Find where the given text appears and provide that cell's center as (x, y) coordinate. 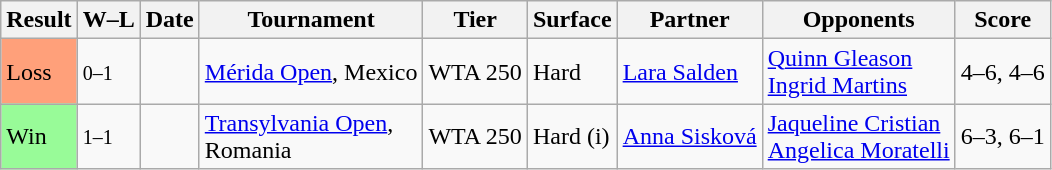
Transylvania Open, Romania (311, 136)
Tournament (311, 20)
Quinn Gleason Ingrid Martins (858, 72)
4–6, 4–6 (1002, 72)
Jaqueline Cristian Angelica Moratelli (858, 136)
Anna Sisková (690, 136)
Result (39, 20)
Opponents (858, 20)
Hard (i) (572, 136)
Loss (39, 72)
Tier (475, 20)
0–1 (108, 72)
1–1 (108, 136)
Mérida Open, Mexico (311, 72)
Partner (690, 20)
Lara Salden (690, 72)
6–3, 6–1 (1002, 136)
W–L (108, 20)
Date (170, 20)
Score (1002, 20)
Hard (572, 72)
Win (39, 136)
Surface (572, 20)
